Find where the given text appears and provide that cell's center as (x, y) coordinate. 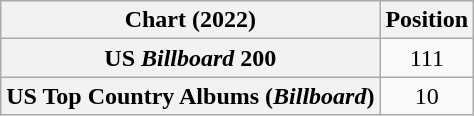
111 (427, 58)
10 (427, 96)
Position (427, 20)
Chart (2022) (190, 20)
US Billboard 200 (190, 58)
US Top Country Albums (Billboard) (190, 96)
